Return the (X, Y) coordinate for the center point of the cell that contains the specified text.  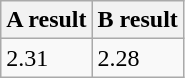
A result (46, 20)
2.28 (138, 58)
2.31 (46, 58)
B result (138, 20)
